Capture the cell that displays the provided text and extract its (x, y) central coordinate. 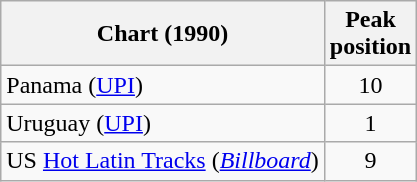
Panama (UPI) (163, 85)
10 (370, 85)
US Hot Latin Tracks (Billboard) (163, 161)
9 (370, 161)
Peakposition (370, 34)
Uruguay (UPI) (163, 123)
Chart (1990) (163, 34)
1 (370, 123)
